Locate the cell with the specified text and output its (X, Y) center coordinate. 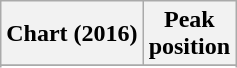
Chart (2016) (72, 34)
Peakposition (189, 34)
